From the cell containing the given text, extract its center point as (X, Y) coordinate. 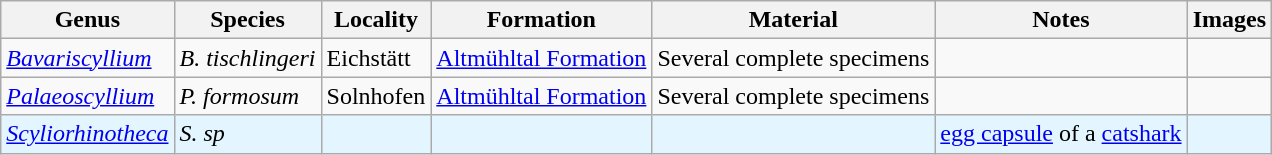
Formation (542, 20)
B. tischlingeri (248, 58)
Locality (376, 20)
S. sp (248, 134)
Bavariscyllium (88, 58)
Palaeoscyllium (88, 96)
Images (1229, 20)
Notes (1061, 20)
P. formosum (248, 96)
egg capsule of a catshark (1061, 134)
Genus (88, 20)
Solnhofen (376, 96)
Scyliorhinotheca (88, 134)
Species (248, 20)
Eichstätt (376, 58)
Material (794, 20)
